Extract the [X, Y] coordinate from the center of the cell holding the provided text.  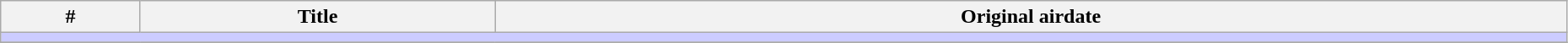
Title [317, 17]
# [71, 17]
Original airdate [1031, 17]
